Output the [x, y] coordinate of the center of the cell containing the given text.  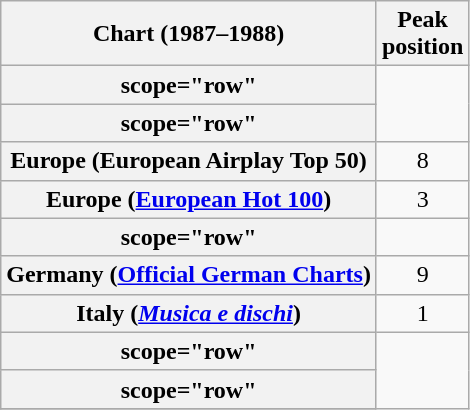
Italy (Musica e dischi) [189, 313]
9 [422, 275]
Germany (Official German Charts) [189, 275]
Europe (European Airplay Top 50) [189, 161]
Chart (1987–1988) [189, 34]
Peakposition [422, 34]
1 [422, 313]
3 [422, 199]
Europe (European Hot 100) [189, 199]
8 [422, 161]
